Return (x, y) of the center of cell containing provided text 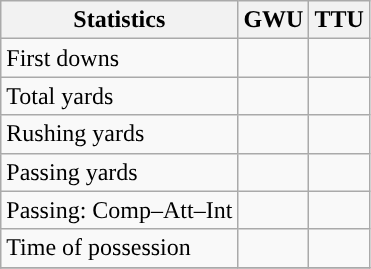
Passing: Comp–Att–Int (120, 210)
TTU (339, 20)
Total yards (120, 96)
Time of possession (120, 248)
Passing yards (120, 172)
Rushing yards (120, 134)
First downs (120, 58)
Statistics (120, 20)
GWU (274, 20)
